Provide the [X, Y] coordinate of the cell's center where the given text is located.  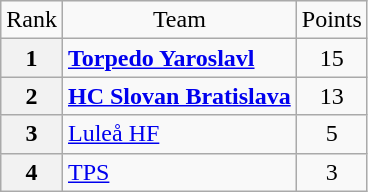
2 [32, 96]
Team [179, 20]
Points [332, 20]
5 [332, 134]
1 [32, 58]
15 [332, 58]
4 [32, 172]
Luleå HF [179, 134]
Rank [32, 20]
13 [332, 96]
TPS [179, 172]
HC Slovan Bratislava [179, 96]
Torpedo Yaroslavl [179, 58]
